Scan for the cell matching the given text and deliver its [x, y] coordinate at center. 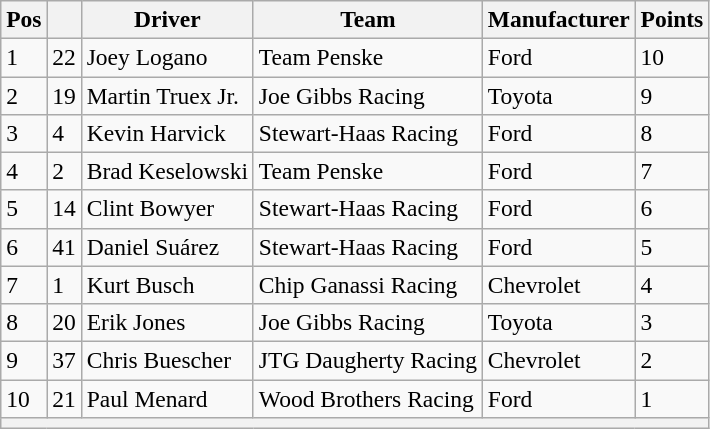
21 [64, 398]
Kevin Harvick [167, 133]
Driver [167, 19]
Team [368, 19]
19 [64, 95]
Wood Brothers Racing [368, 398]
Daniel Suárez [167, 247]
Clint Bowyer [167, 209]
Joey Logano [167, 57]
Manufacturer [558, 19]
Kurt Busch [167, 285]
41 [64, 247]
20 [64, 322]
JTG Daugherty Racing [368, 360]
Chris Buescher [167, 360]
Pos [24, 19]
Martin Truex Jr. [167, 95]
Paul Menard [167, 398]
Points [672, 19]
Chip Ganassi Racing [368, 285]
37 [64, 360]
Brad Keselowski [167, 171]
Erik Jones [167, 322]
22 [64, 57]
14 [64, 209]
